From the cell containing the given text, extract its center point as (x, y) coordinate. 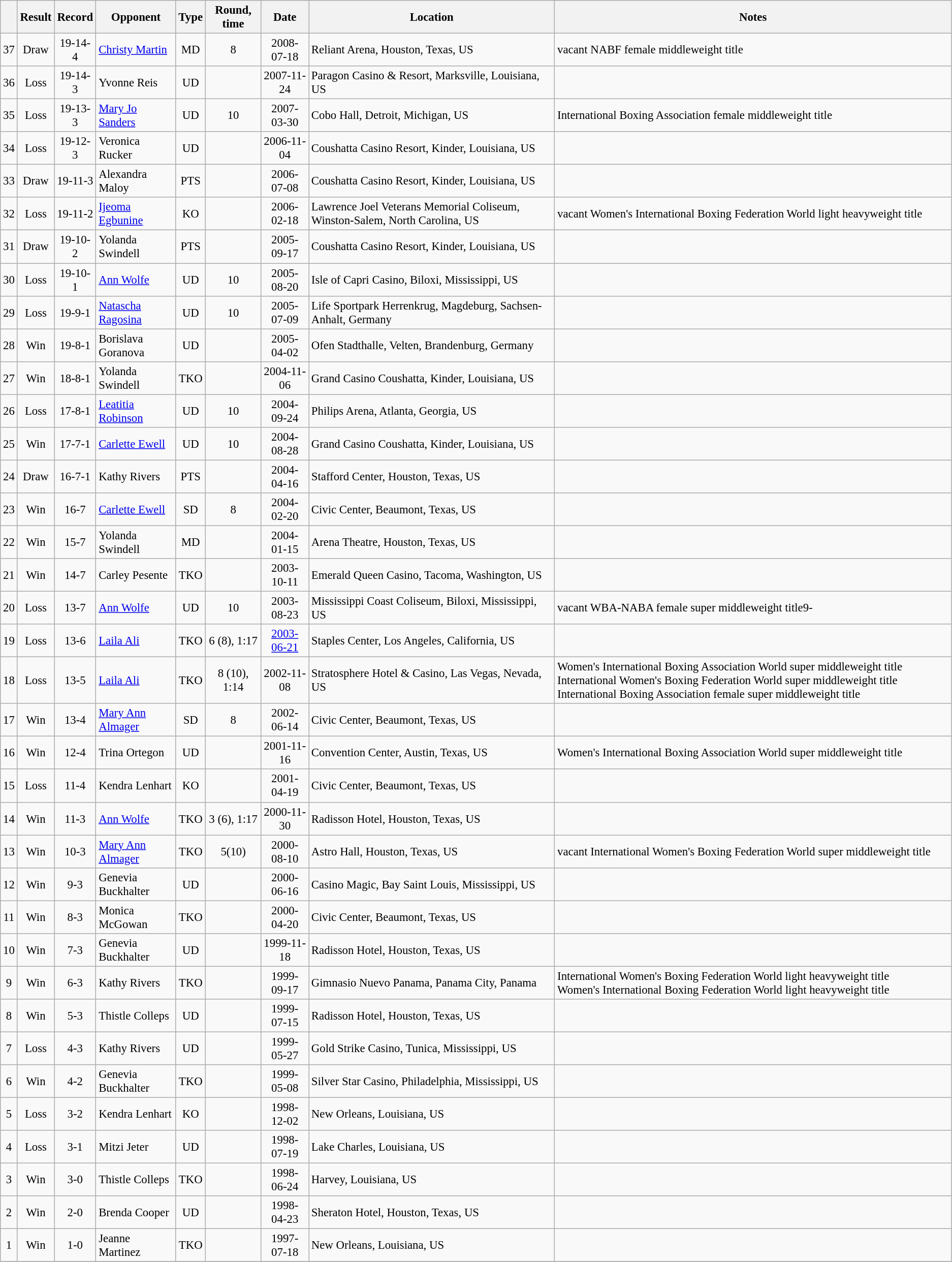
13-7 (75, 608)
2003-10-11 (285, 575)
37 (9, 50)
Staples Center, Los Angeles, California, US (432, 640)
35 (9, 116)
19-11-2 (75, 213)
4-2 (75, 1082)
Gold Strike Casino, Tunica, Mississippi, US (432, 1048)
1-0 (75, 1245)
19-13-3 (75, 116)
17-8-1 (75, 411)
2005-09-17 (285, 247)
Natascha Ragosina (136, 312)
11 (9, 917)
19 (9, 640)
36 (9, 82)
2000-11-30 (285, 818)
Jeanne Martinez (136, 1245)
vacant International Women's Boxing Federation World super middleweight title (753, 852)
19-14-3 (75, 82)
Mary Jo Sanders (136, 116)
3 (6), 1:17 (233, 818)
6 (8), 1:17 (233, 640)
2003-08-23 (285, 608)
1998-07-19 (285, 1147)
Isle of Capri Casino, Biloxi, Mississippi, US (432, 280)
2004-01-15 (285, 542)
Lawrence Joel Veterans Memorial Coliseum, Winston-Salem, North Carolina, US (432, 213)
17 (9, 720)
14-7 (75, 575)
Mitzi Jeter (136, 1147)
2002-11-08 (285, 681)
19-14-4 (75, 50)
Brenda Cooper (136, 1213)
4 (9, 1147)
Arena Theatre, Houston, Texas, US (432, 542)
Yvonne Reis (136, 82)
Sheraton Hotel, Houston, Texas, US (432, 1213)
2-0 (75, 1213)
Astro Hall, Houston, Texas, US (432, 852)
2004-09-24 (285, 411)
Women's International Boxing Association World super middleweight title (753, 753)
13 (9, 852)
21 (9, 575)
vacant NABF female middleweight title (753, 50)
Veronica Rucker (136, 148)
Emerald Queen Casino, Tacoma, Washington, US (432, 575)
1999-09-17 (285, 983)
Harvey, Louisiana, US (432, 1180)
Type (191, 17)
14 (9, 818)
32 (9, 213)
Stratosphere Hotel & Casino, Las Vegas, Nevada, US (432, 681)
Location (432, 17)
2002-06-14 (285, 720)
2008-07-18 (285, 50)
Result (36, 17)
8-3 (75, 917)
8 (10), 1:14 (233, 681)
1999-11-18 (285, 950)
Record (75, 17)
2000-06-16 (285, 884)
Mississippi Coast Coliseum, Biloxi, Mississippi, US (432, 608)
2005-07-09 (285, 312)
Convention Center, Austin, Texas, US (432, 753)
1998-04-23 (285, 1213)
2006-02-18 (285, 213)
6-3 (75, 983)
Life Sportpark Herrenkrug, Magdeburg, Sachsen-Anhalt, Germany (432, 312)
16-7-1 (75, 477)
2005-04-02 (285, 346)
2006-11-04 (285, 148)
1 (9, 1245)
10-3 (75, 852)
11-4 (75, 786)
19-11-3 (75, 181)
23 (9, 509)
6 (9, 1082)
1999-05-27 (285, 1048)
2004-11-06 (285, 378)
1999-07-15 (285, 1015)
3-1 (75, 1147)
17-7-1 (75, 444)
Ijeoma Egbunine (136, 213)
2000-04-20 (285, 917)
15 (9, 786)
Philips Arena, Atlanta, Georgia, US (432, 411)
18-8-1 (75, 378)
vacant Women's International Boxing Federation World light heavyweight title (753, 213)
24 (9, 477)
2003-06-21 (285, 640)
34 (9, 148)
18 (9, 681)
33 (9, 181)
Paragon Casino & Resort, Marksville, Louisiana, US (432, 82)
Silver Star Casino, Philadelphia, Mississippi, US (432, 1082)
Christy Martin (136, 50)
5(10) (233, 852)
Alexandra Maloy (136, 181)
Reliant Arena, Houston, Texas, US (432, 50)
26 (9, 411)
Stafford Center, Houston, Texas, US (432, 477)
1998-12-02 (285, 1114)
2006-07-08 (285, 181)
31 (9, 247)
vacant WBA-NABA female super middleweight title9- (753, 608)
13-6 (75, 640)
Ofen Stadthalle, Velten, Brandenburg, Germany (432, 346)
Trina Ortegon (136, 753)
15-7 (75, 542)
Leatitia Robinson (136, 411)
4-3 (75, 1048)
25 (9, 444)
16-7 (75, 509)
7 (9, 1048)
22 (9, 542)
16 (9, 753)
9 (9, 983)
2005-08-20 (285, 280)
2004-02-20 (285, 509)
19-10-1 (75, 280)
5 (9, 1114)
Carley Pesente (136, 575)
2 (9, 1213)
2000-08-10 (285, 852)
30 (9, 280)
9-3 (75, 884)
7-3 (75, 950)
Lake Charles, Louisiana, US (432, 1147)
1999-05-08 (285, 1082)
13-4 (75, 720)
Borislava Goranova (136, 346)
27 (9, 378)
19-10-2 (75, 247)
2001-11-16 (285, 753)
19-9-1 (75, 312)
13-5 (75, 681)
2001-04-19 (285, 786)
Opponent (136, 17)
5-3 (75, 1015)
2007-03-30 (285, 116)
1998-06-24 (285, 1180)
Gimnasio Nuevo Panama, Panama City, Panama (432, 983)
12-4 (75, 753)
12 (9, 884)
Casino Magic, Bay Saint Louis, Mississippi, US (432, 884)
Round, time (233, 17)
1997-07-18 (285, 1245)
3-2 (75, 1114)
Date (285, 17)
20 (9, 608)
19-12-3 (75, 148)
11-3 (75, 818)
3-0 (75, 1180)
Cobo Hall, Detroit, Michigan, US (432, 116)
29 (9, 312)
3 (9, 1180)
28 (9, 346)
19-8-1 (75, 346)
Notes (753, 17)
2004-08-28 (285, 444)
2007-11-24 (285, 82)
2004-04-16 (285, 477)
Monica McGowan (136, 917)
International Boxing Association female middleweight title (753, 116)
International Women's Boxing Federation World light heavyweight titleWomen's International Boxing Federation World light heavyweight title (753, 983)
